Return (x, y) of the center of cell containing provided text 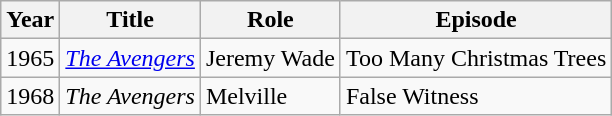
Melville (270, 96)
Role (270, 20)
Jeremy Wade (270, 58)
False Witness (476, 96)
Too Many Christmas Trees (476, 58)
1968 (30, 96)
Year (30, 20)
Episode (476, 20)
1965 (30, 58)
Title (130, 20)
